Scan for the cell matching the given text and deliver its [x, y] coordinate at center. 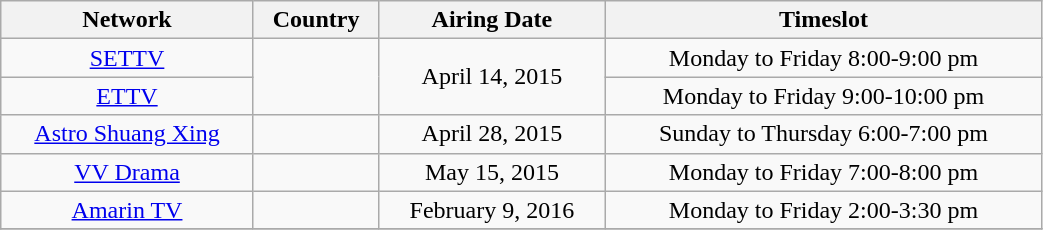
Monday to Friday 9:00-10:00 pm [824, 96]
April 14, 2015 [492, 77]
Timeslot [824, 20]
Country [316, 20]
Network [128, 20]
SETTV [128, 58]
Astro Shuang Xing [128, 134]
Monday to Friday 8:00-9:00 pm [824, 58]
Monday to Friday 2:00-3:30 pm [824, 210]
Airing Date [492, 20]
VV Drama [128, 172]
ETTV [128, 96]
Monday to Friday 7:00-8:00 pm [824, 172]
May 15, 2015 [492, 172]
April 28, 2015 [492, 134]
Amarin TV [128, 210]
February 9, 2016 [492, 210]
Sunday to Thursday 6:00-7:00 pm [824, 134]
